Output the (x, y) coordinate of the center of the cell containing the given text.  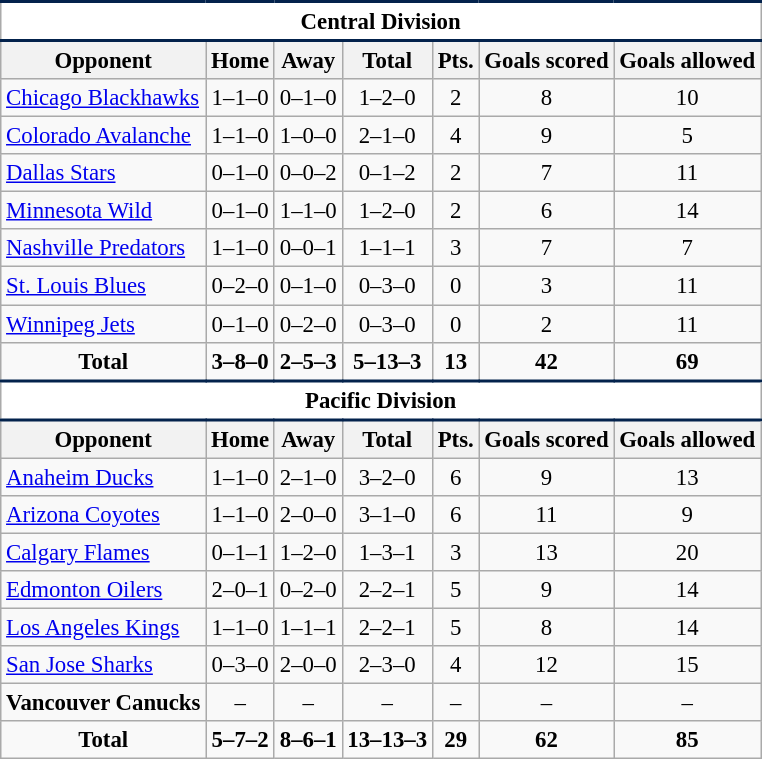
Pacific Division (381, 400)
3–2–0 (387, 477)
Vancouver Canucks (104, 703)
10 (688, 98)
69 (688, 361)
2–3–0 (387, 665)
3–8–0 (240, 361)
Edmonton Oilers (104, 590)
St. Louis Blues (104, 286)
San Jose Sharks (104, 665)
0–0–2 (308, 173)
Dallas Stars (104, 173)
Calgary Flames (104, 552)
0–1–1 (240, 552)
Colorado Avalanche (104, 136)
Chicago Blackhawks (104, 98)
12 (546, 665)
13–13–3 (387, 740)
5–7–2 (240, 740)
Minnesota Wild (104, 211)
1–3–1 (387, 552)
8–6–1 (308, 740)
62 (546, 740)
Central Division (381, 22)
1–0–0 (308, 136)
Anaheim Ducks (104, 477)
3–1–0 (387, 515)
2–5–3 (308, 361)
85 (688, 740)
29 (456, 740)
42 (546, 361)
2–0–1 (240, 590)
5–13–3 (387, 361)
15 (688, 665)
Los Angeles Kings (104, 627)
0–0–1 (308, 249)
Nashville Predators (104, 249)
20 (688, 552)
Winnipeg Jets (104, 324)
Arizona Coyotes (104, 515)
0–1–2 (387, 173)
